Return [X, Y] of the center of cell containing provided text 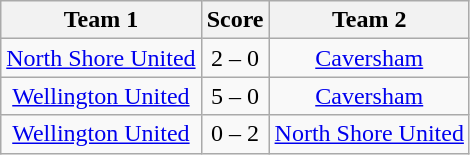
0 – 2 [235, 134]
Score [235, 20]
Team 2 [369, 20]
5 – 0 [235, 96]
Team 1 [101, 20]
2 – 0 [235, 58]
